Locate the cell with the specified text and output its (X, Y) center coordinate. 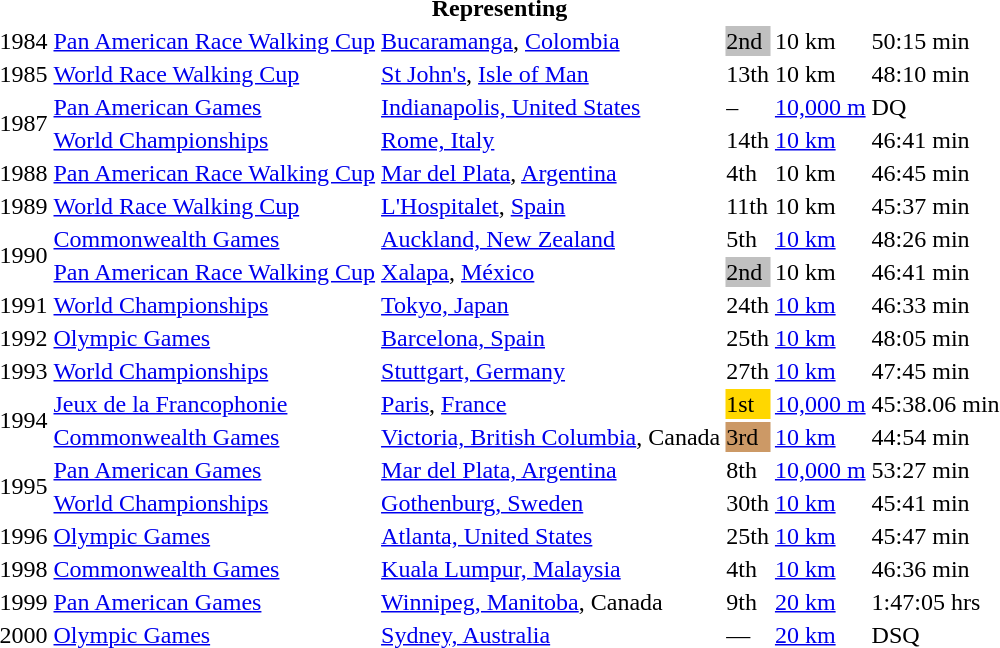
5th (748, 239)
Stuttgart, Germany (551, 371)
Gothenburg, Sweden (551, 503)
11th (748, 206)
24th (748, 305)
Auckland, New Zealand (551, 239)
– (748, 107)
27th (748, 371)
Victoria, British Columbia, Canada (551, 437)
Tokyo, Japan (551, 305)
8th (748, 470)
St John's, Isle of Man (551, 74)
Paris, France (551, 404)
Winnipeg, Manitoba, Canada (551, 602)
14th (748, 140)
Bucaramanga, Colombia (551, 41)
Atlanta, United States (551, 536)
Xalapa, México (551, 272)
30th (748, 503)
9th (748, 602)
Barcelona, Spain (551, 338)
Jeux de la Francophonie (214, 404)
L'Hospitalet, Spain (551, 206)
1st (748, 404)
Kuala Lumpur, Malaysia (551, 569)
Indianapolis, United States (551, 107)
3rd (748, 437)
20 km (820, 602)
13th (748, 74)
Rome, Italy (551, 140)
